Return [x, y] of the center of cell containing provided text 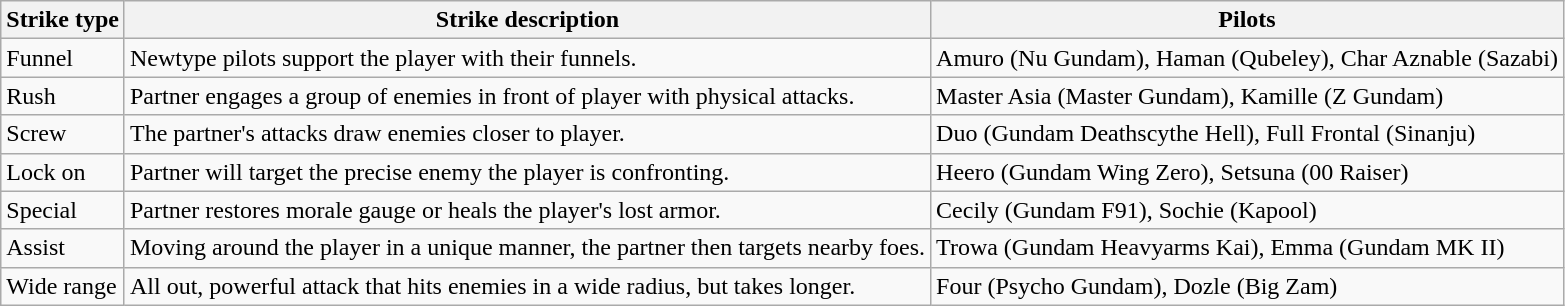
Special [63, 210]
Four (Psycho Gundam), Dozle (Big Zam) [1248, 286]
Strike description [527, 20]
Newtype pilots support the player with their funnels. [527, 58]
Duo (Gundam Deathscythe Hell), Full Frontal (Sinanju) [1248, 134]
Strike type [63, 20]
Partner engages a group of enemies in front of player with physical attacks. [527, 96]
The partner's attacks draw enemies closer to player. [527, 134]
Moving around the player in a unique manner, the partner then targets nearby foes. [527, 248]
Partner will target the precise enemy the player is confronting. [527, 172]
Pilots [1248, 20]
Rush [63, 96]
Master Asia (Master Gundam), Kamille (Z Gundam) [1248, 96]
Partner restores morale gauge or heals the player's lost armor. [527, 210]
Heero (Gundam Wing Zero), Setsuna (00 Raiser) [1248, 172]
Trowa (Gundam Heavyarms Kai), Emma (Gundam MK II) [1248, 248]
Screw [63, 134]
Amuro (Nu Gundam), Haman (Qubeley), Char Aznable (Sazabi) [1248, 58]
Assist [63, 248]
All out, powerful attack that hits enemies in a wide radius, but takes longer. [527, 286]
Funnel [63, 58]
Wide range [63, 286]
Cecily (Gundam F91), Sochie (Kapool) [1248, 210]
Lock on [63, 172]
